Provide the (x, y) coordinate of the cell's center where the given text is located.  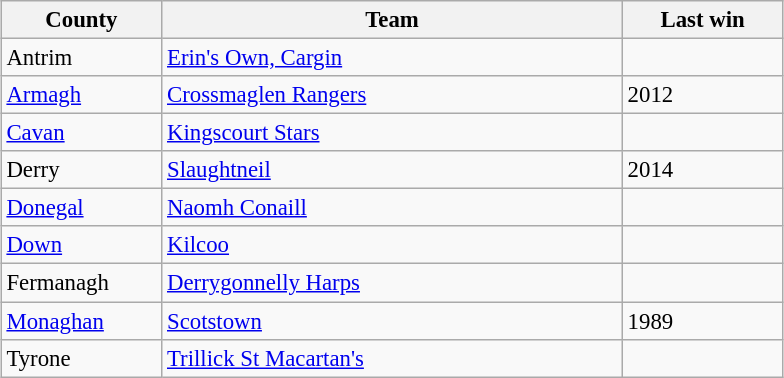
Crossmaglen Rangers (392, 95)
2014 (702, 170)
Armagh (82, 95)
1989 (702, 321)
Naomh Conaill (392, 208)
Monaghan (82, 321)
Team (392, 20)
Donegal (82, 208)
Tyrone (82, 358)
Trillick St Macartan's (392, 358)
2012 (702, 95)
Kilcoo (392, 245)
Scotstown (392, 321)
Slaughtneil (392, 170)
Down (82, 245)
Derrygonnelly Harps (392, 283)
County (82, 20)
Derry (82, 170)
Antrim (82, 58)
Kingscourt Stars (392, 133)
Erin's Own, Cargin (392, 58)
Cavan (82, 133)
Fermanagh (82, 283)
Last win (702, 20)
